Pinpoint the cell where the given text exists, returning its [x, y] midpoint coordinate. 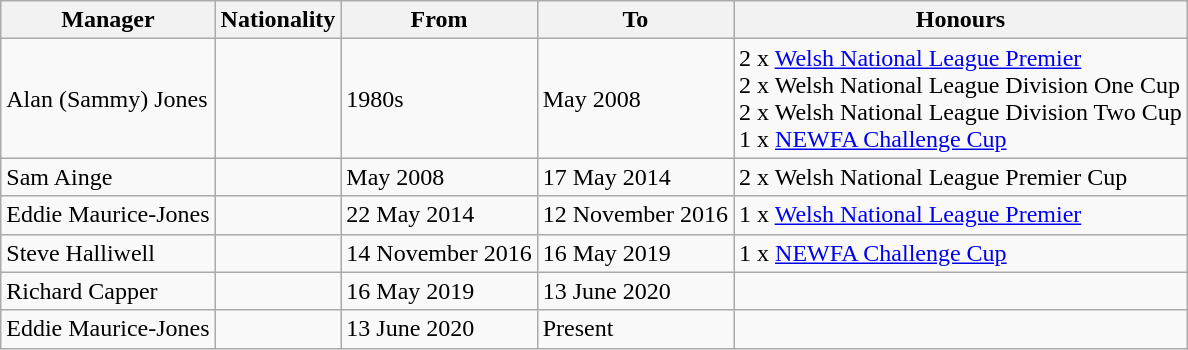
To [635, 20]
14 November 2016 [439, 253]
17 May 2014 [635, 177]
22 May 2014 [439, 215]
Manager [108, 20]
From [439, 20]
Nationality [278, 20]
2 x Welsh National League Premier2 x Welsh National League Division One Cup2 x Welsh National League Division Two Cup1 x NEWFA Challenge Cup [961, 98]
1 x NEWFA Challenge Cup [961, 253]
1980s [439, 98]
Richard Capper [108, 291]
Present [635, 329]
12 November 2016 [635, 215]
Alan (Sammy) Jones [108, 98]
Honours [961, 20]
Steve Halliwell [108, 253]
1 x Welsh National League Premier [961, 215]
Sam Ainge [108, 177]
2 x Welsh National League Premier Cup [961, 177]
